Extract the (x, y) coordinate from the center of the cell holding the provided text.  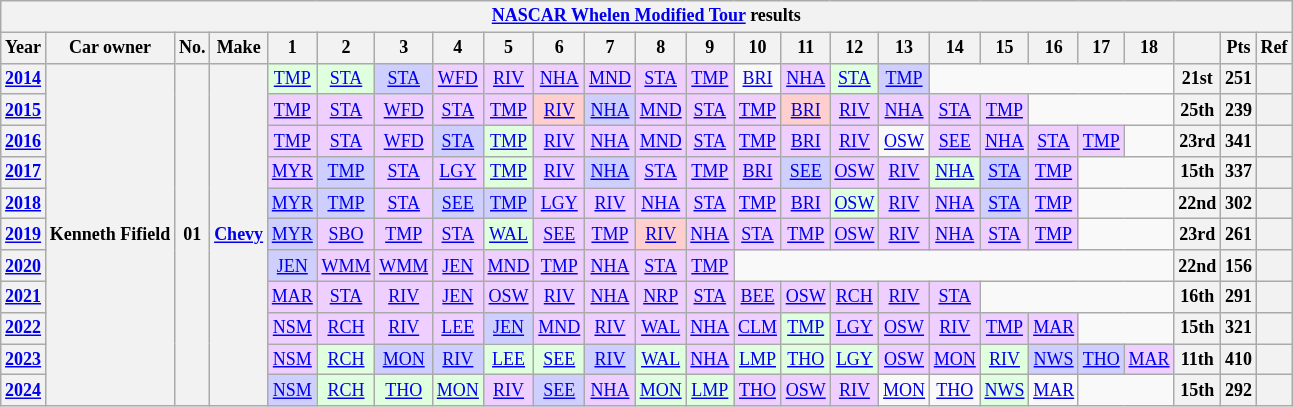
NRP (660, 296)
302 (1239, 204)
9 (710, 48)
292 (1239, 390)
10 (758, 48)
13 (904, 48)
4 (458, 48)
Year (24, 48)
SBO (346, 234)
5 (508, 48)
16th (1198, 296)
8 (660, 48)
2 (346, 48)
Car owner (110, 48)
321 (1239, 328)
261 (1239, 234)
No. (192, 48)
291 (1239, 296)
2016 (24, 140)
11th (1198, 360)
239 (1239, 110)
2021 (24, 296)
Ref (1274, 48)
337 (1239, 172)
2023 (24, 360)
11 (806, 48)
2024 (24, 390)
6 (560, 48)
16 (1054, 48)
Make (239, 48)
14 (954, 48)
2019 (24, 234)
2015 (24, 110)
18 (1149, 48)
01 (192, 234)
156 (1239, 266)
341 (1239, 140)
21st (1198, 78)
12 (854, 48)
2014 (24, 78)
15 (1004, 48)
1 (292, 48)
2022 (24, 328)
Chevy (239, 234)
3 (404, 48)
2018 (24, 204)
Pts (1239, 48)
251 (1239, 78)
2020 (24, 266)
Kenneth Fifield (110, 234)
25th (1198, 110)
7 (610, 48)
CLM (758, 328)
410 (1239, 360)
2017 (24, 172)
BEE (758, 296)
NASCAR Whelen Modified Tour results (646, 16)
17 (1101, 48)
